Find where the given text appears and provide that cell's center as (X, Y) coordinate. 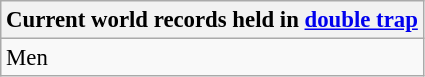
Current world records held in double trap (212, 20)
Men (212, 58)
